Output the [x, y] coordinate of the center of the cell containing the given text.  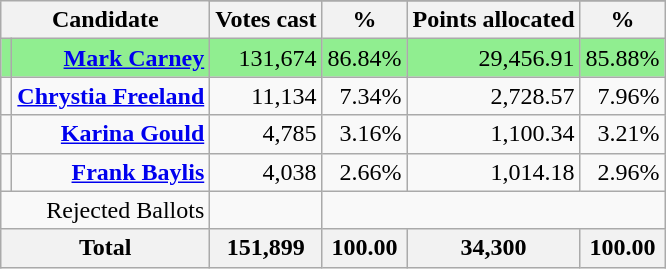
1,014.18 [494, 172]
Candidate [106, 20]
Points allocated [494, 20]
2.96% [622, 172]
Chrystia Freeland [111, 96]
4,038 [266, 172]
85.88% [622, 58]
1,100.34 [494, 134]
Total [106, 248]
Mark Carney [111, 58]
151,899 [266, 248]
131,674 [266, 58]
4,785 [266, 134]
7.96% [622, 96]
2.66% [364, 172]
86.84% [364, 58]
Votes cast [266, 20]
3.16% [364, 134]
34,300 [494, 248]
2,728.57 [494, 96]
29,456.91 [494, 58]
Karina Gould [111, 134]
11,134 [266, 96]
Frank Baylis [111, 172]
7.34% [364, 96]
3.21% [622, 134]
Rejected Ballots [106, 210]
